Determine the (x, y) coordinate at the center of the cell enclosing the given text.  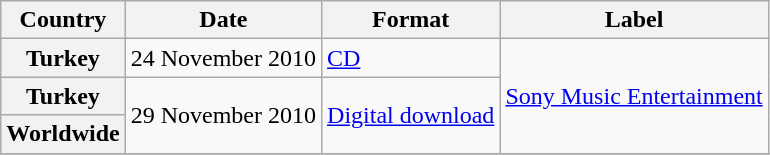
CD (411, 58)
Format (411, 20)
Label (634, 20)
Sony Music Entertainment (634, 96)
Worldwide (63, 134)
Date (223, 20)
Country (63, 20)
24 November 2010 (223, 58)
Digital download (411, 115)
29 November 2010 (223, 115)
